From the cell containing the given text, extract its center point as [x, y] coordinate. 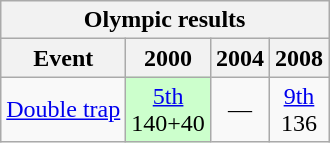
Double trap [64, 110]
— [240, 110]
2004 [240, 58]
9th136 [298, 110]
2008 [298, 58]
5th140+40 [168, 110]
2000 [168, 58]
Olympic results [165, 20]
Event [64, 58]
